Identify which cell holds the provided text, then report its [X, Y] central coordinate. 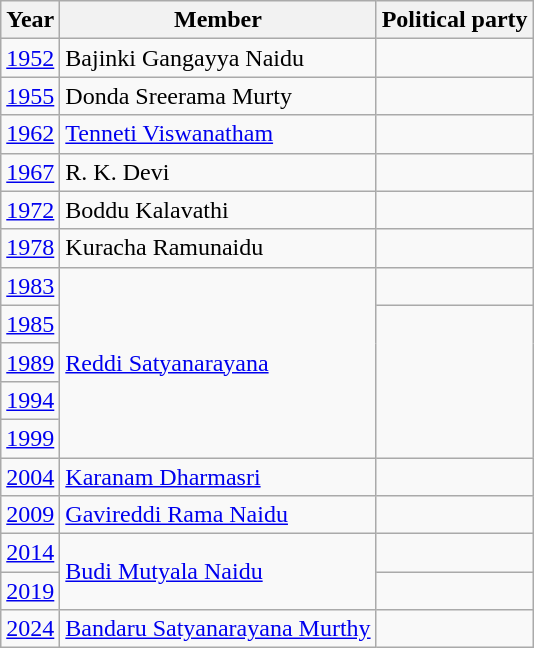
1985 [30, 324]
1994 [30, 400]
1999 [30, 438]
Kuracha Ramunaidu [218, 248]
Karanam Dharmasri [218, 477]
Boddu Kalavathi [218, 210]
2024 [30, 629]
Year [30, 20]
Bandaru Satyanarayana Murthy [218, 629]
2009 [30, 515]
2019 [30, 591]
Bajinki Gangayya Naidu [218, 58]
1972 [30, 210]
1952 [30, 58]
1967 [30, 172]
Political party [454, 20]
2004 [30, 477]
Gavireddi Rama Naidu [218, 515]
Budi Mutyala Naidu [218, 572]
Reddi Satyanarayana [218, 362]
R. K. Devi [218, 172]
Donda Sreerama Murty [218, 96]
Member [218, 20]
1989 [30, 362]
2014 [30, 553]
1962 [30, 134]
Tenneti Viswanatham [218, 134]
1955 [30, 96]
1978 [30, 248]
1983 [30, 286]
